From the cell containing the given text, extract its center point as [X, Y] coordinate. 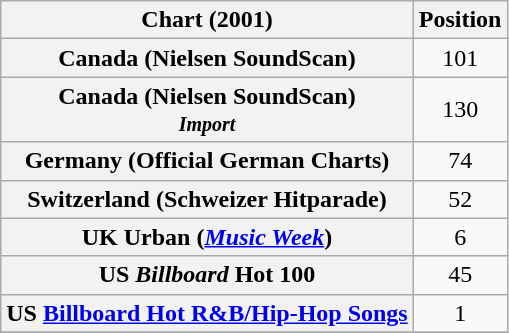
Germany (Official German Charts) [207, 161]
Canada (Nielsen SoundScan) [207, 58]
Position [460, 20]
130 [460, 110]
US Billboard Hot 100 [207, 275]
UK Urban (Music Week) [207, 237]
101 [460, 58]
Chart (2001) [207, 20]
US Billboard Hot R&B/Hip-Hop Songs [207, 313]
1 [460, 313]
Switzerland (Schweizer Hitparade) [207, 199]
52 [460, 199]
6 [460, 237]
45 [460, 275]
Canada (Nielsen SoundScan)Import [207, 110]
74 [460, 161]
